Pinpoint the cell where the given text exists, returning its [x, y] midpoint coordinate. 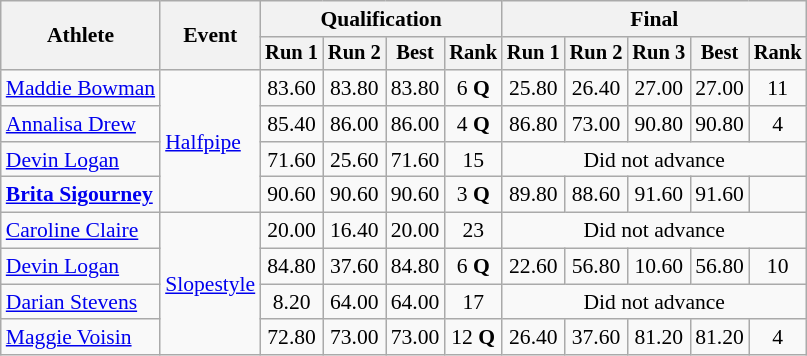
Run 3 [658, 54]
Caroline Claire [80, 231]
25.60 [354, 160]
86.80 [534, 124]
Final [654, 19]
Athlete [80, 36]
83.60 [292, 88]
22.60 [534, 267]
88.60 [596, 195]
Event [210, 36]
Maggie Voisin [80, 338]
Maddie Bowman [80, 88]
12 Q [473, 338]
11 [778, 88]
89.80 [534, 195]
Halfpipe [210, 141]
Darian Stevens [80, 302]
15 [473, 160]
3 Q [473, 195]
Brita Sigourney [80, 195]
17 [473, 302]
10.60 [658, 267]
25.80 [534, 88]
72.80 [292, 338]
16.40 [354, 231]
8.20 [292, 302]
Slopestyle [210, 284]
Qualification [381, 19]
23 [473, 231]
10 [778, 267]
4 Q [473, 124]
85.40 [292, 124]
Annalisa Drew [80, 124]
